Locate the cell with the specified text and output its [X, Y] center coordinate. 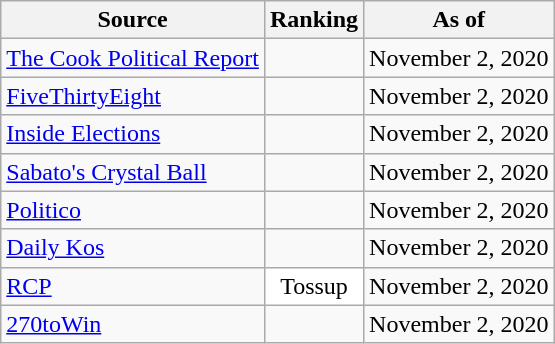
Ranking [314, 20]
270toWin [133, 324]
Inside Elections [133, 134]
Sabato's Crystal Ball [133, 172]
RCP [133, 286]
Source [133, 20]
FiveThirtyEight [133, 96]
Tossup [314, 286]
The Cook Political Report [133, 58]
Daily Kos [133, 248]
As of [459, 20]
Politico [133, 210]
